Return [x, y] of the center of cell containing provided text 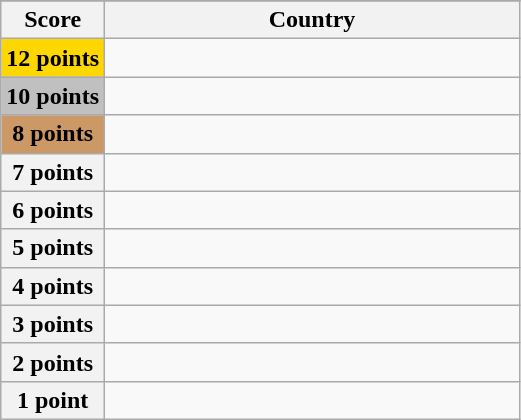
10 points [53, 96]
3 points [53, 324]
7 points [53, 172]
6 points [53, 210]
Score [53, 20]
Country [312, 20]
4 points [53, 286]
5 points [53, 248]
8 points [53, 134]
12 points [53, 58]
1 point [53, 400]
2 points [53, 362]
